Identify which cell holds the provided text, then report its (x, y) central coordinate. 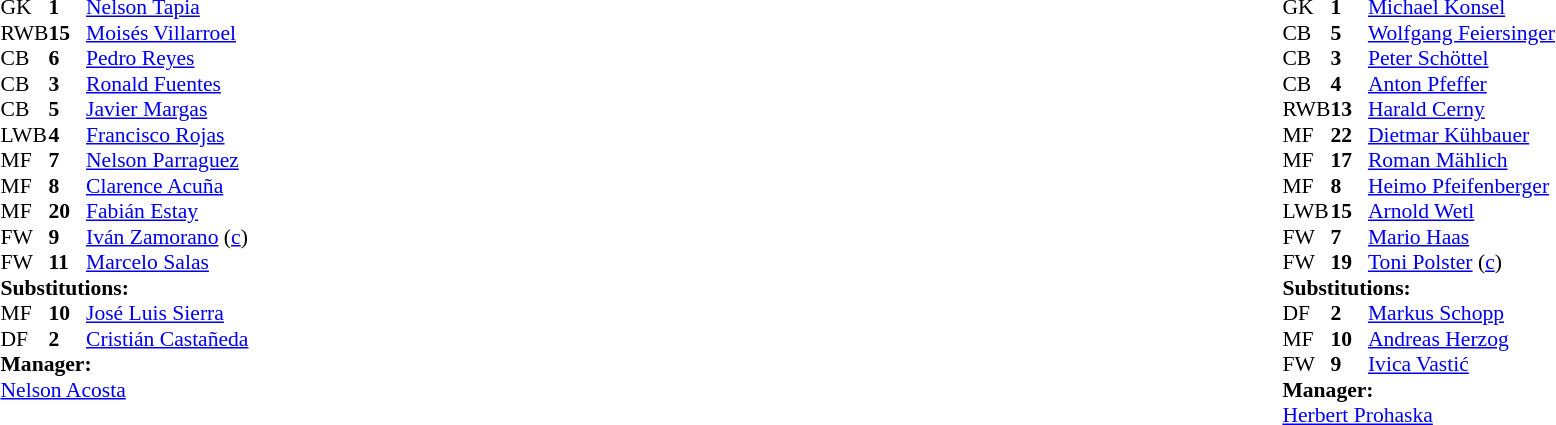
Roman Mählich (1462, 161)
Ronald Fuentes (167, 84)
Nelson Parraguez (167, 161)
22 (1349, 135)
Fabián Estay (167, 211)
Arnold Wetl (1462, 211)
19 (1349, 263)
Harald Cerny (1462, 109)
Toni Polster (c) (1462, 263)
Moisés Villarroel (167, 33)
Dietmar Kühbauer (1462, 135)
Peter Schöttel (1462, 59)
6 (67, 59)
Ivica Vastić (1462, 365)
17 (1349, 161)
José Luis Sierra (167, 313)
20 (67, 211)
Wolfgang Feiersinger (1462, 33)
Javier Margas (167, 109)
Markus Schopp (1462, 313)
Pedro Reyes (167, 59)
Francisco Rojas (167, 135)
Andreas Herzog (1462, 339)
Mario Haas (1462, 237)
Nelson Acosta (124, 390)
Clarence Acuña (167, 186)
11 (67, 263)
Marcelo Salas (167, 263)
Iván Zamorano (c) (167, 237)
13 (1349, 109)
Cristián Castañeda (167, 339)
Heimo Pfeifenberger (1462, 186)
Anton Pfeffer (1462, 84)
